Determine the [x, y] coordinate at the center of the cell enclosing the given text.  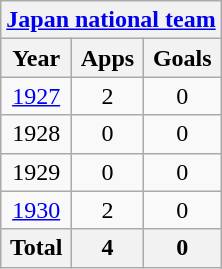
1930 [36, 210]
1927 [36, 96]
4 [108, 248]
1929 [36, 172]
Goals [182, 58]
Total [36, 248]
Year [36, 58]
Apps [108, 58]
1928 [36, 134]
Japan national team [111, 20]
